From the cell containing the given text, extract its center point as (X, Y) coordinate. 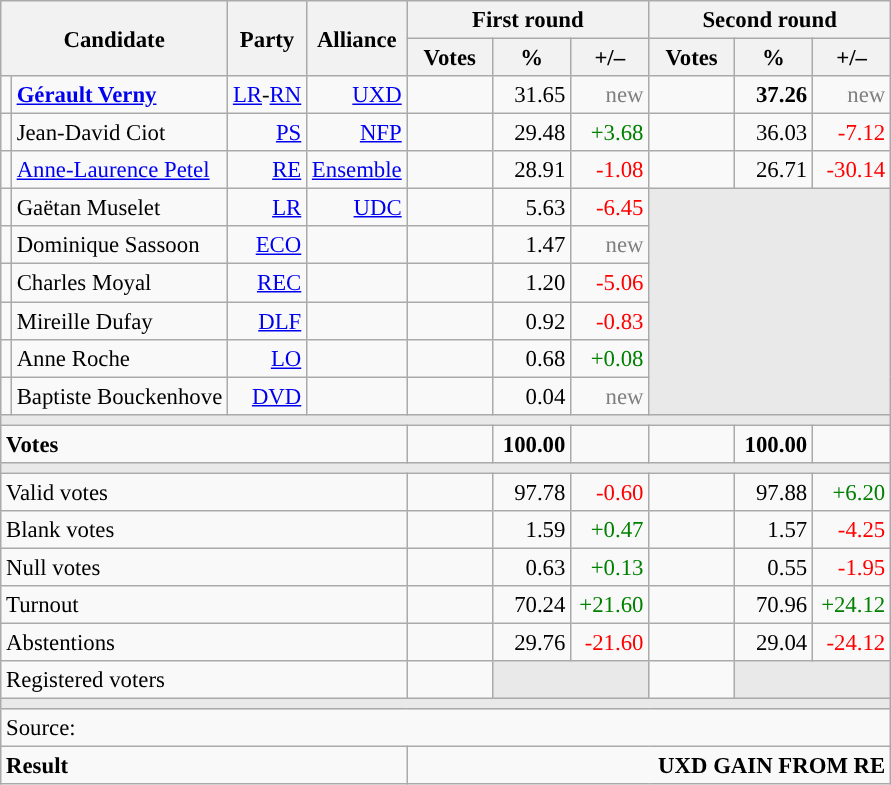
LR-RN (268, 95)
Charles Moyal (119, 283)
NFP (357, 133)
29.76 (532, 643)
Second round (770, 20)
28.91 (532, 170)
Mireille Dufay (119, 321)
0.68 (532, 358)
1.20 (532, 283)
UXD (357, 95)
Dominique Sassoon (119, 245)
0.92 (532, 321)
29.48 (532, 133)
1.47 (532, 245)
+21.60 (610, 605)
26.71 (773, 170)
UXD GAIN FROM RE (649, 766)
+0.08 (610, 358)
+0.13 (610, 567)
-6.45 (610, 208)
36.03 (773, 133)
31.65 (532, 95)
-1.08 (610, 170)
Ensemble (357, 170)
Source: (446, 728)
Turnout (204, 605)
First round (528, 20)
-0.83 (610, 321)
0.55 (773, 567)
UDC (357, 208)
37.26 (773, 95)
-7.12 (851, 133)
29.04 (773, 643)
PS (268, 133)
LO (268, 358)
Party (268, 38)
Gaëtan Muselet (119, 208)
70.96 (773, 605)
0.63 (532, 567)
-24.12 (851, 643)
Valid votes (204, 492)
Null votes (204, 567)
-4.25 (851, 530)
Anne Roche (119, 358)
RE (268, 170)
+6.20 (851, 492)
Alliance (357, 38)
97.88 (773, 492)
1.57 (773, 530)
+24.12 (851, 605)
Abstentions (204, 643)
Result (204, 766)
-30.14 (851, 170)
0.04 (532, 396)
-0.60 (610, 492)
REC (268, 283)
5.63 (532, 208)
Blank votes (204, 530)
Candidate (114, 38)
Gérault Verny (119, 95)
Anne-Laurence Petel (119, 170)
97.78 (532, 492)
DVD (268, 396)
DLF (268, 321)
-5.06 (610, 283)
1.59 (532, 530)
-21.60 (610, 643)
70.24 (532, 605)
Registered voters (204, 680)
Jean-David Ciot (119, 133)
Baptiste Bouckenhove (119, 396)
+0.47 (610, 530)
-1.95 (851, 567)
LR (268, 208)
ECO (268, 245)
+3.68 (610, 133)
